Scan for the cell matching the given text and deliver its [X, Y] coordinate at center. 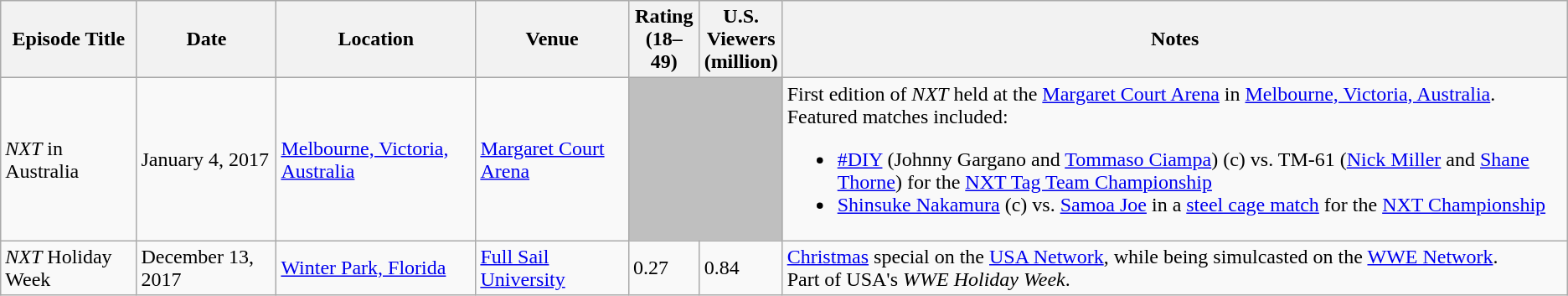
Full Sail University [553, 268]
Venue [553, 39]
Notes [1174, 39]
December 13, 2017 [206, 268]
Melbourne, Victoria, Australia [376, 159]
0.27 [663, 268]
Location [376, 39]
Winter Park, Florida [376, 268]
Christmas special on the USA Network, while being simulcasted on the WWE Network.Part of USA's WWE Holiday Week. [1174, 268]
0.84 [740, 268]
NXT in Australia [69, 159]
Episode Title [69, 39]
Date [206, 39]
U.S.Viewers(million) [740, 39]
Margaret Court Arena [553, 159]
January 4, 2017 [206, 159]
NXT Holiday Week [69, 268]
Rating(18–49) [663, 39]
